Extract the (x, y) coordinate from the center of the cell holding the provided text.  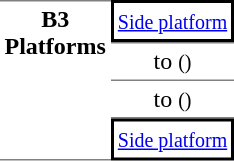
B3Platforms (55, 80)
